From the cell containing the given text, extract its center point as [x, y] coordinate. 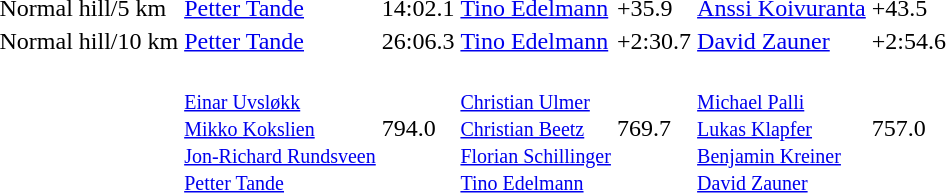
Petter Tande [280, 41]
David Zauner [782, 41]
+2:30.7 [654, 41]
26:06.3 [418, 41]
Tino Edelmann [536, 41]
